Extract the (X, Y) coordinate from the center of the cell holding the provided text.  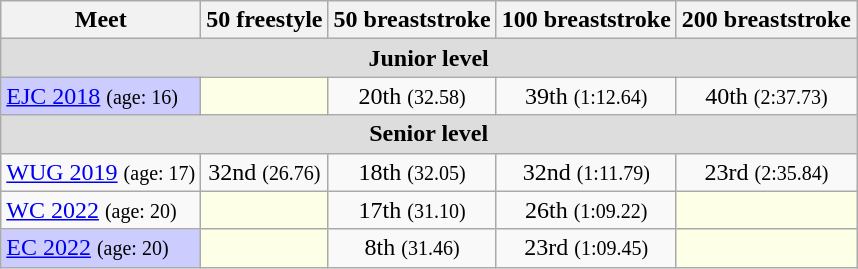
100 breaststroke (586, 20)
8th (31.46) (412, 248)
50 breaststroke (412, 20)
200 breaststroke (766, 20)
EJC 2018 (age: 16) (101, 96)
23rd (1:09.45) (586, 248)
26th (1:09.22) (586, 210)
32nd (1:11.79) (586, 172)
18th (32.05) (412, 172)
20th (32.58) (412, 96)
50 freestyle (264, 20)
WC 2022 (age: 20) (101, 210)
WUG 2019 (age: 17) (101, 172)
23rd (2:35.84) (766, 172)
40th (2:37.73) (766, 96)
39th (1:12.64) (586, 96)
17th (31.10) (412, 210)
Junior level (429, 58)
Meet (101, 20)
32nd (26.76) (264, 172)
Senior level (429, 134)
EC 2022 (age: 20) (101, 248)
